Pinpoint the cell where the given text exists, returning its [x, y] midpoint coordinate. 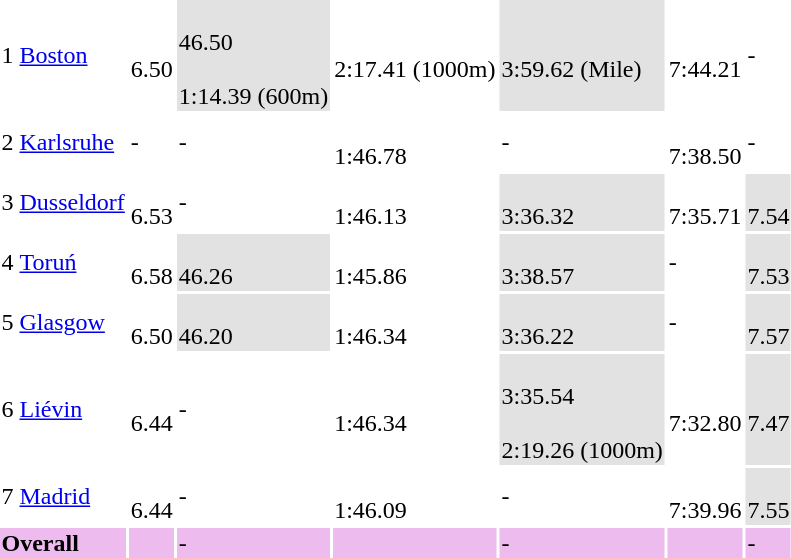
7:32.80 [705, 410]
3:38.57 [582, 262]
7.53 [768, 262]
6.53 [152, 202]
Madrid [72, 496]
Glasgow [72, 322]
46.501:14.39 (600m) [253, 56]
7:44.21 [705, 56]
3:35.542:19.26 (1000m) [582, 410]
46.26 [253, 262]
7 [8, 496]
7:38.50 [705, 142]
1:45.86 [415, 262]
Liévin [72, 410]
46.20 [253, 322]
Karlsruhe [72, 142]
3:36.22 [582, 322]
6 [8, 410]
7.47 [768, 410]
3 [8, 202]
7:35.71 [705, 202]
3:36.32 [582, 202]
7.55 [768, 496]
4 [8, 262]
7.57 [768, 322]
1:46.78 [415, 142]
2 [8, 142]
Toruń [72, 262]
5 [8, 322]
Boston [72, 56]
7:39.96 [705, 496]
1:46.09 [415, 496]
6.58 [152, 262]
7.54 [768, 202]
3:59.62 (Mile) [582, 56]
Dusseldorf [72, 202]
Overall [63, 543]
1 [8, 56]
2:17.41 (1000m) [415, 56]
1:46.13 [415, 202]
